Detect which cell encompasses the target text, then output its (X, Y) center coordinate. 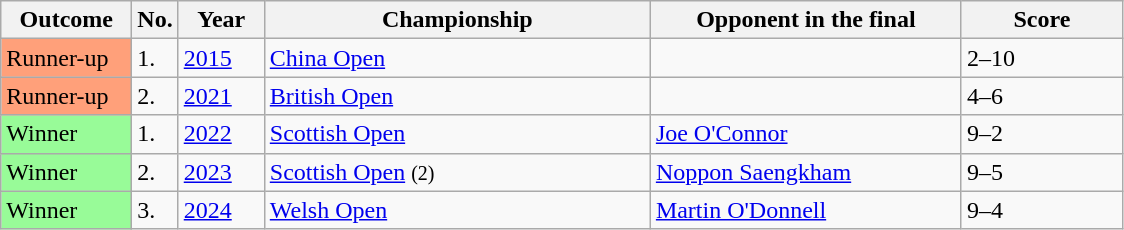
Joe O'Connor (806, 134)
Opponent in the final (806, 20)
No. (155, 20)
9–4 (1042, 210)
Championship (457, 20)
Year (221, 20)
Noppon Saengkham (806, 172)
Outcome (66, 20)
Welsh Open (457, 210)
2015 (221, 58)
2022 (221, 134)
9–2 (1042, 134)
2023 (221, 172)
Score (1042, 20)
Martin O'Donnell (806, 210)
4–6 (1042, 96)
China Open (457, 58)
2021 (221, 96)
9–5 (1042, 172)
2024 (221, 210)
British Open (457, 96)
Scottish Open (2) (457, 172)
Scottish Open (457, 134)
3. (155, 210)
2–10 (1042, 58)
